Scan for the cell matching the given text and deliver its [X, Y] coordinate at center. 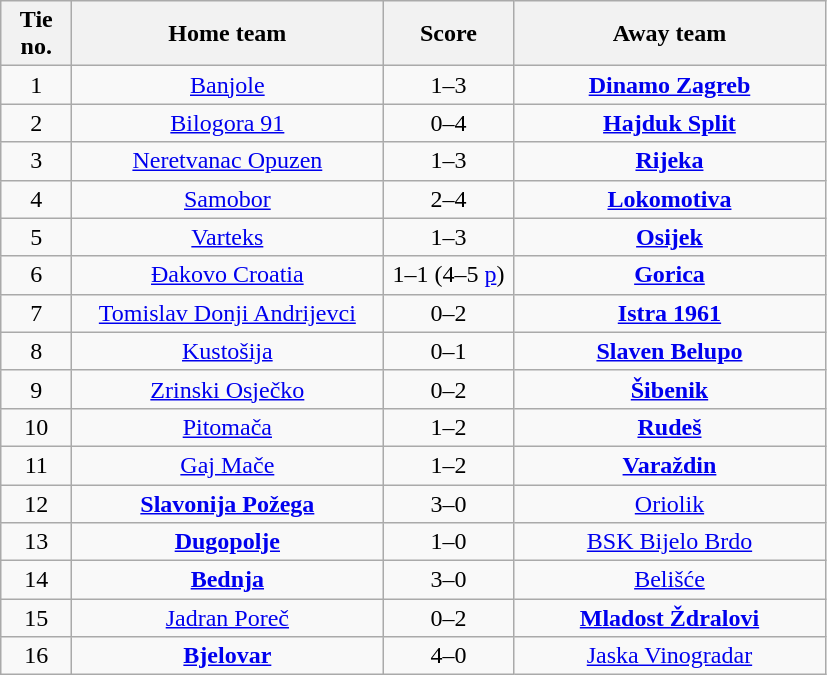
9 [36, 389]
Varteks [228, 237]
Dugopolje [228, 542]
Gorica [670, 275]
Samobor [228, 199]
13 [36, 542]
1–1 (4–5 p) [448, 275]
Slavonija Požega [228, 503]
Šibenik [670, 389]
1–0 [448, 542]
Score [448, 34]
12 [36, 503]
Tie no. [36, 34]
0–1 [448, 351]
5 [36, 237]
Tomislav Donji Andrijevci [228, 313]
Đakovo Croatia [228, 275]
2–4 [448, 199]
16 [36, 656]
15 [36, 618]
Neretvanac Opuzen [228, 161]
Zrinski Osječko [228, 389]
4–0 [448, 656]
14 [36, 580]
BSK Bijelo Brdo [670, 542]
Belišće [670, 580]
10 [36, 427]
Home team [228, 34]
7 [36, 313]
Istra 1961 [670, 313]
Bjelovar [228, 656]
Away team [670, 34]
8 [36, 351]
Lokomotiva [670, 199]
Pitomača [228, 427]
0–4 [448, 123]
2 [36, 123]
Oriolik [670, 503]
3 [36, 161]
1 [36, 85]
Osijek [670, 237]
Varaždin [670, 465]
Gaj Mače [228, 465]
6 [36, 275]
11 [36, 465]
Hajduk Split [670, 123]
Jaska Vinogradar [670, 656]
Bilogora 91 [228, 123]
Rijeka [670, 161]
Rudeš [670, 427]
Dinamo Zagreb [670, 85]
Bednja [228, 580]
Mladost Ždralovi [670, 618]
Slaven Belupo [670, 351]
Kustošija [228, 351]
4 [36, 199]
Jadran Poreč [228, 618]
Banjole [228, 85]
